Pinpoint the cell where the given text exists, returning its (X, Y) midpoint coordinate. 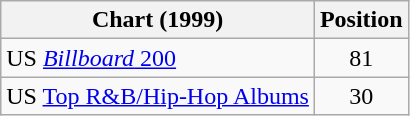
US Billboard 200 (158, 58)
US Top R&B/Hip-Hop Albums (158, 96)
81 (361, 58)
Chart (1999) (158, 20)
Position (361, 20)
30 (361, 96)
